Provide the (x, y) coordinate of the cell's center where the given text is located.  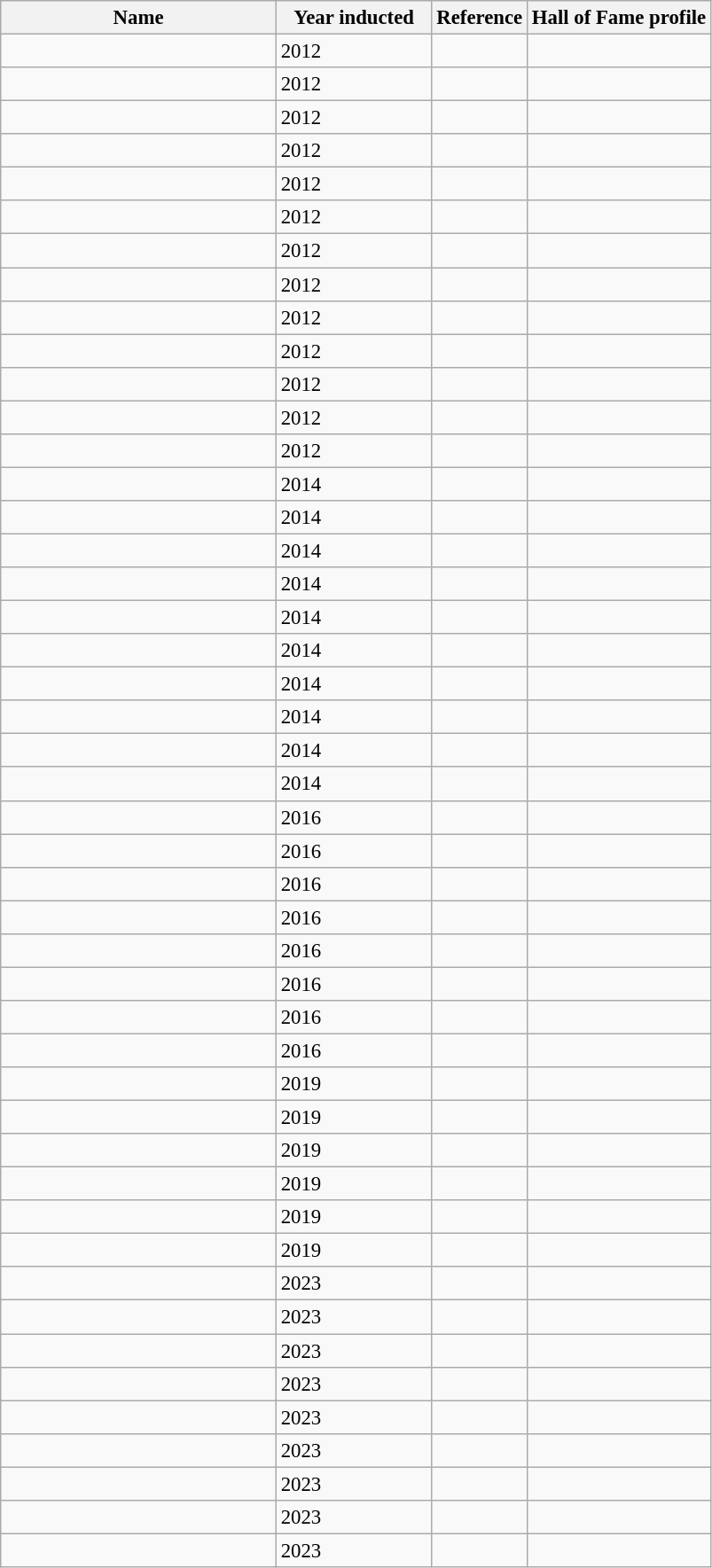
Year inducted (354, 18)
Hall of Fame profile (619, 18)
Name (138, 18)
Reference (480, 18)
